Return the (X, Y) coordinate for the center point of the cell that contains the specified text.  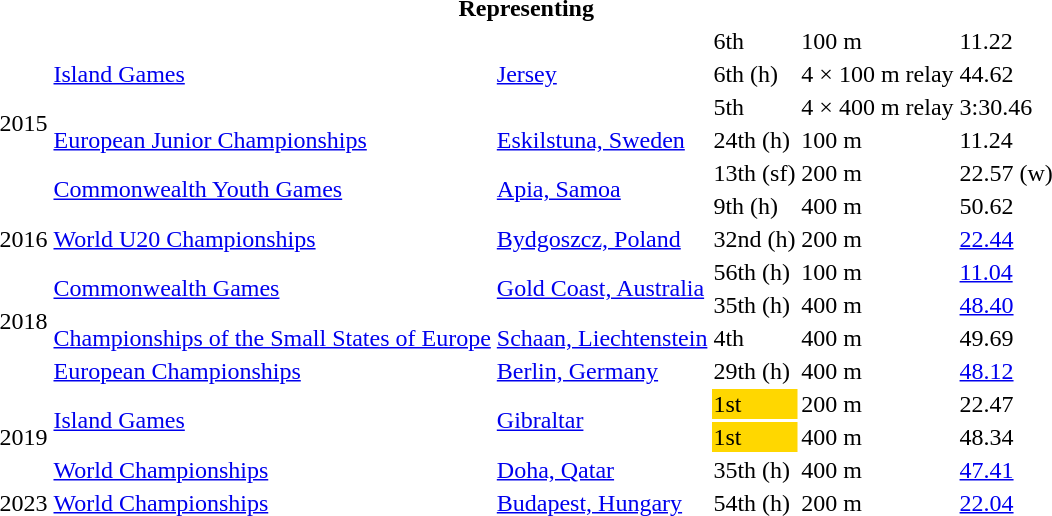
Eskilstuna, Sweden (602, 140)
4th (754, 338)
Doha, Qatar (602, 470)
56th (h) (754, 272)
32nd (h) (754, 239)
Bydgoszcz, Poland (602, 239)
Apia, Samoa (602, 190)
European Championships (272, 371)
13th (sf) (754, 173)
24th (h) (754, 140)
Jersey (602, 74)
World U20 Championships (272, 239)
4 × 100 m relay (878, 74)
29th (h) (754, 371)
Gold Coast, Australia (602, 288)
9th (h) (754, 206)
World Championships (272, 470)
Gibraltar (602, 420)
Championships of the Small States of Europe (272, 338)
5th (754, 107)
Commonwealth Youth Games (272, 190)
Berlin, Germany (602, 371)
4 × 400 m relay (878, 107)
6th (754, 41)
Commonwealth Games (272, 288)
6th (h) (754, 74)
Schaan, Liechtenstein (602, 338)
European Junior Championships (272, 140)
